Provide the (x, y) coordinate of the cell's center where the given text is located.  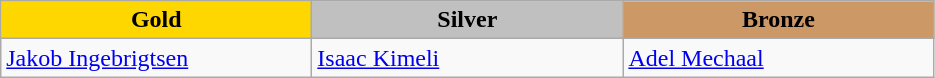
Adel Mechaal (778, 58)
Isaac Kimeli (468, 58)
Bronze (778, 20)
Gold (156, 20)
Jakob Ingebrigtsen (156, 58)
Silver (468, 20)
